Determine the [x, y] coordinate at the center of the cell enclosing the given text.  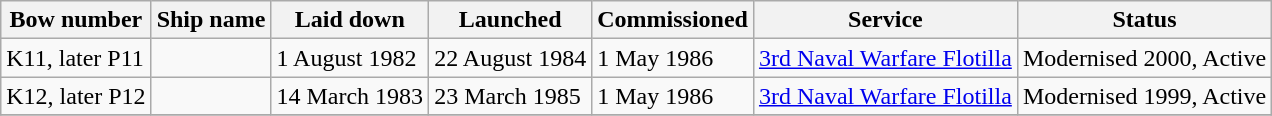
Status [1144, 20]
Laid down [350, 20]
Bow number [76, 20]
Modernised 2000, Active [1144, 58]
14 March 1983 [350, 96]
Launched [510, 20]
22 August 1984 [510, 58]
23 March 1985 [510, 96]
Modernised 1999, Active [1144, 96]
1 August 1982 [350, 58]
K11, later P11 [76, 58]
Commissioned [673, 20]
K12, later P12 [76, 96]
Ship name [211, 20]
Service [885, 20]
